For the text-containing cell, return its midpoint in [x, y] coordinate format. 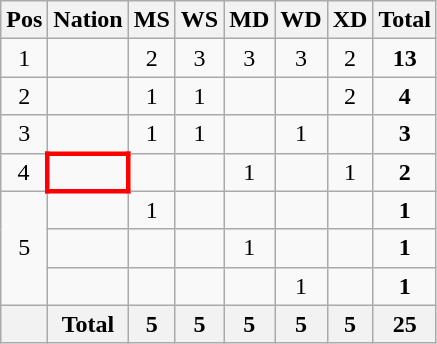
25 [405, 324]
Nation [88, 20]
13 [405, 58]
WS [199, 20]
MS [152, 20]
XD [350, 20]
Pos [24, 20]
WD [301, 20]
MD [250, 20]
